Scan for the cell matching the given text and deliver its (X, Y) coordinate at center. 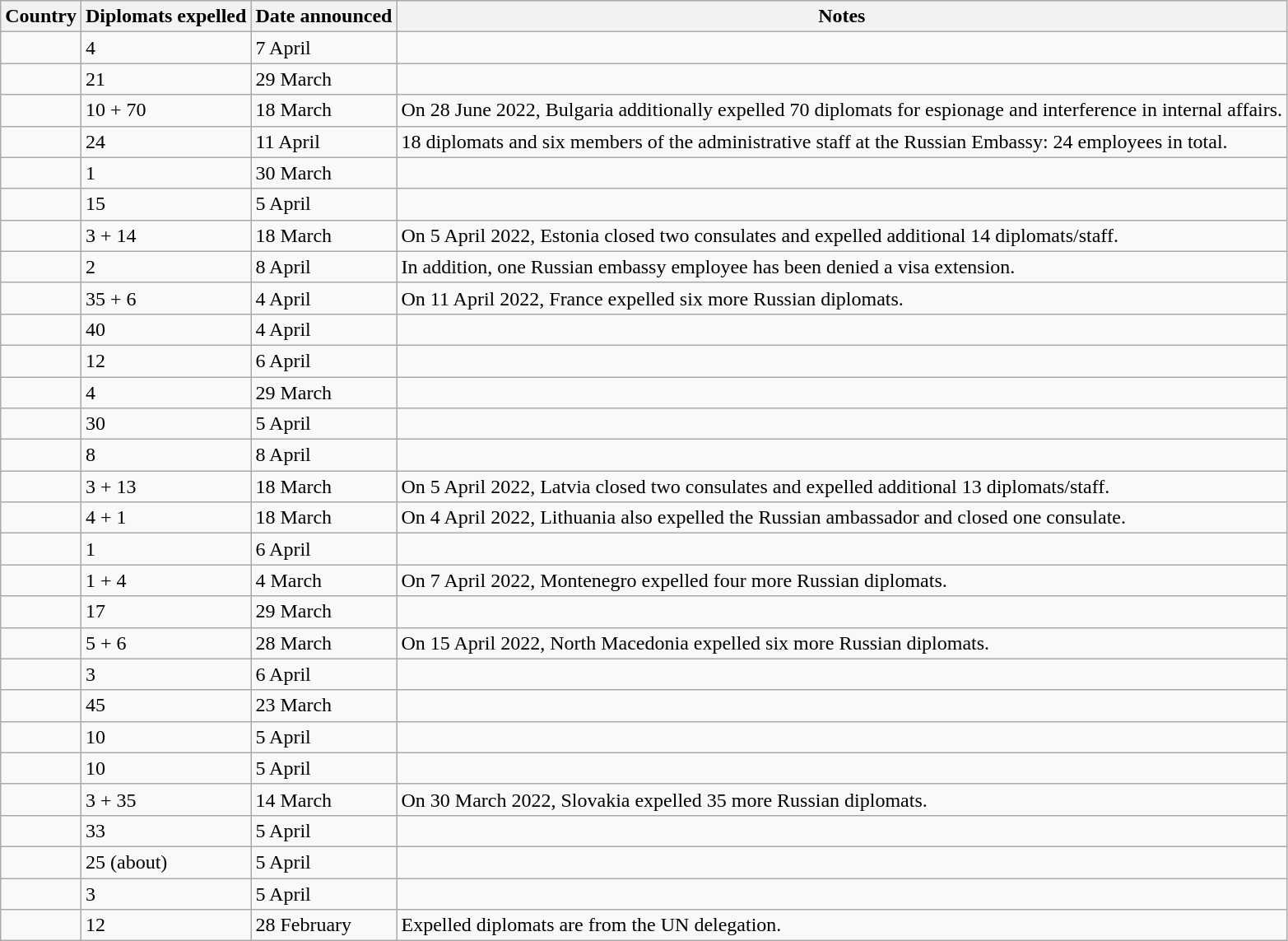
Country (41, 16)
3 + 13 (165, 487)
Diplomats expelled (165, 16)
45 (165, 706)
35 + 6 (165, 298)
On 28 June 2022, Bulgaria additionally expelled 70 diplomats for espionage and interference in internal affairs. (842, 110)
40 (165, 329)
1 + 4 (165, 580)
4 March (324, 580)
Date announced (324, 16)
21 (165, 79)
23 March (324, 706)
24 (165, 142)
30 March (324, 173)
Notes (842, 16)
28 March (324, 643)
3 + 35 (165, 799)
7 April (324, 48)
On 7 April 2022, Montenegro expelled four more Russian diplomats. (842, 580)
On 5 April 2022, Estonia closed two consulates and expelled additional 14 diplomats/staff. (842, 235)
18 diplomats and six members of the administrative staff at the Russian Embassy: 24 employees in total. (842, 142)
On 15 April 2022, North Macedonia expelled six more Russian diplomats. (842, 643)
17 (165, 612)
Expelled diplomats are from the UN delegation. (842, 925)
4 + 1 (165, 518)
In addition, one Russian embassy employee has been denied a visa extension. (842, 267)
25 (about) (165, 862)
On 30 March 2022, Slovakia expelled 35 more Russian diplomats. (842, 799)
11 April (324, 142)
5 + 6 (165, 643)
2 (165, 267)
14 March (324, 799)
8 (165, 455)
10 + 70 (165, 110)
33 (165, 831)
On 11 April 2022, France expelled six more Russian diplomats. (842, 298)
On 5 April 2022, Latvia closed two consulates and expelled additional 13 diplomats/staff. (842, 487)
On 4 April 2022, Lithuania also expelled the Russian ambassador and closed one consulate. (842, 518)
15 (165, 204)
30 (165, 424)
3 + 14 (165, 235)
28 February (324, 925)
